For the text-containing cell, return its midpoint in (x, y) coordinate format. 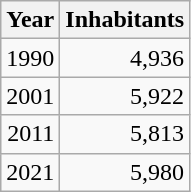
5,922 (125, 96)
5,980 (125, 172)
5,813 (125, 134)
2001 (30, 96)
Year (30, 20)
4,936 (125, 58)
Inhabitants (125, 20)
2011 (30, 134)
2021 (30, 172)
1990 (30, 58)
